Determine the (X, Y) coordinate at the center of the cell enclosing the given text.  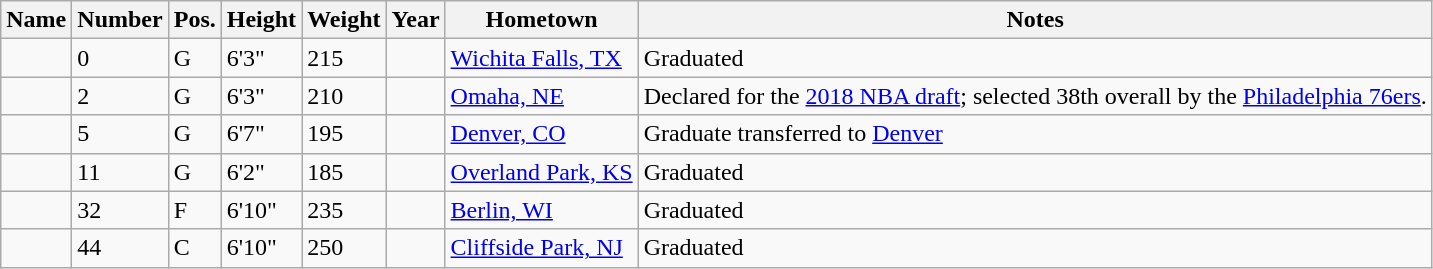
5 (120, 134)
32 (120, 210)
210 (344, 96)
6'2" (261, 172)
Notes (1035, 20)
Year (416, 20)
Cliffside Park, NJ (542, 248)
185 (344, 172)
Wichita Falls, TX (542, 58)
6'7" (261, 134)
Denver, CO (542, 134)
235 (344, 210)
Weight (344, 20)
Pos. (194, 20)
Declared for the 2018 NBA draft; selected 38th overall by the Philadelphia 76ers. (1035, 96)
Height (261, 20)
11 (120, 172)
Omaha, NE (542, 96)
215 (344, 58)
2 (120, 96)
F (194, 210)
250 (344, 248)
0 (120, 58)
Berlin, WI (542, 210)
Overland Park, KS (542, 172)
Hometown (542, 20)
195 (344, 134)
44 (120, 248)
Number (120, 20)
Graduate transferred to Denver (1035, 134)
Name (36, 20)
C (194, 248)
